Determine the [X, Y] coordinate at the center of the cell enclosing the given text.  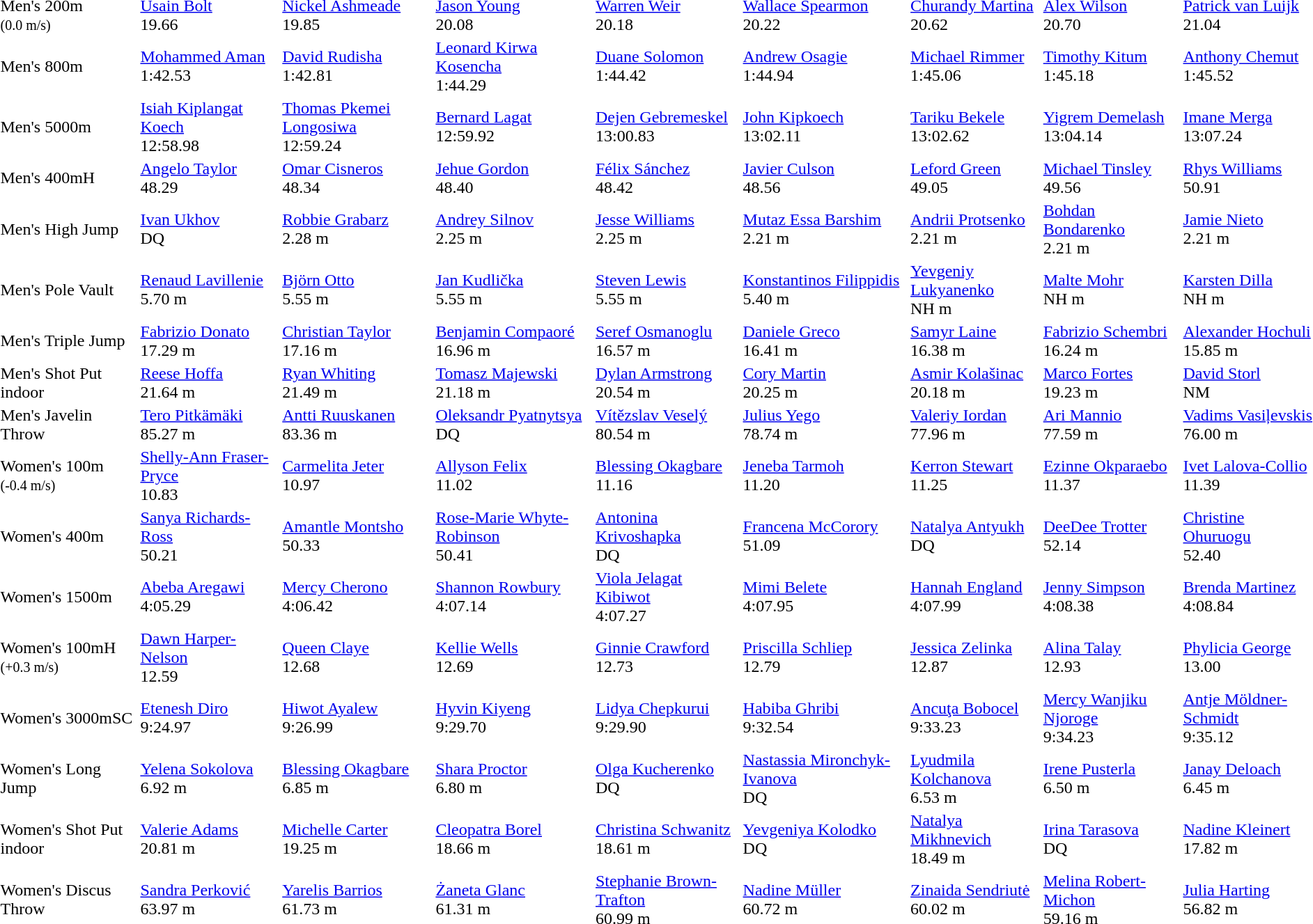
Björn Otto 5.55 m [357, 290]
Yevgeniya Kolodko DQ [825, 839]
Blessing Okagbare 11.16 [667, 476]
Valeriy Iordan 77.96 m [975, 425]
Bernard Lagat 12:59.92 [514, 127]
Seref Osmanoglu 16.57 m [667, 341]
Mimi Belete 4:07.95 [825, 597]
Timothy Kitum 1:45.18 [1111, 66]
Dylan Armstrong 20.54 m [667, 383]
Lidya Chepkurui 9:29.90 [667, 718]
Isiah Kiplangat Koech 12:58.98 [209, 127]
Alina Talay 12.93 [1111, 657]
Irina Tarasova DQ [1111, 839]
Shannon Rowbury 4:07.14 [514, 597]
Christina Schwanitz 18.61 m [667, 839]
Lyudmila Kolchanova 6.53 m [975, 778]
Reese Hoffa 21.64 m [209, 383]
Vítězslav Veselý 80.54 m [667, 425]
Samyr Laine 16.38 m [975, 341]
Carmelita Jeter 10.97 [357, 476]
Asmir Kolašinac 20.18 m [975, 383]
Jesse Williams 2.25 m [667, 229]
Javier Culson 48.56 [825, 178]
Rose-Marie Whyte-Robinson 50.41 [514, 536]
Antonina Krivoshapka DQ [667, 536]
Thomas Pkemei Longosiwa 12:59.24 [357, 127]
Ivan Ukhov DQ [209, 229]
Robbie Grabarz 2.28 m [357, 229]
Ginnie Crawford 12.73 [667, 657]
Nastassia Mironchyk-Ivanova DQ [825, 778]
Cleopatra Borel 18.66 m [514, 839]
Priscilla Schliep 12.79 [825, 657]
Mohammed Aman 1:42.53 [209, 66]
Kerron Stewart 11.25 [975, 476]
Hannah England 4:07.99 [975, 597]
Steven Lewis 5.55 m [667, 290]
Francena McCorory 51.09 [825, 536]
Yigrem Demelash 13:04.14 [1111, 127]
Queen Claye 12.68 [357, 657]
Viola Jelagat Kibiwot 4:07.27 [667, 597]
Julius Yego 78.74 m [825, 425]
Natalya Mikhnevich 18.49 m [975, 839]
Hiwot Ayalew 9:26.99 [357, 718]
Oleksandr Pyatnytsya DQ [514, 425]
Félix Sánchez 48.42 [667, 178]
Tomasz Majewski 21.18 m [514, 383]
Andrii Protsenko 2.21 m [975, 229]
Fabrizio Donato 17.29 m [209, 341]
John Kipkoech 13:02.11 [825, 127]
Duane Solomon 1:44.42 [667, 66]
Etenesh Diro 9:24.97 [209, 718]
Renaud Lavillenie 5.70 m [209, 290]
Jan Kudlička 5.55 m [514, 290]
Ari Mannio 77.59 m [1111, 425]
Dawn Harper-Nelson 12.59 [209, 657]
Mercy Cherono 4:06.42 [357, 597]
Yelena Sokolova 6.92 m [209, 778]
Abeba Aregawi 4:05.29 [209, 597]
Andrey Silnov 2.25 m [514, 229]
Jeneba Tarmoh 11.20 [825, 476]
Ancuţa Bobocel 9:33.23 [975, 718]
Omar Cisneros 48.34 [357, 178]
Olga Kucherenko DQ [667, 778]
Sanya Richards-Ross 50.21 [209, 536]
Konstantinos Filippidis 5.40 m [825, 290]
Shelly-Ann Fraser-Pryce 10.83 [209, 476]
Christian Taylor 17.16 m [357, 341]
Valerie Adams 20.81 m [209, 839]
Tero Pitkämäki 85.27 m [209, 425]
Bohdan Bondarenko 2.21 m [1111, 229]
Antti Ruuskanen 83.36 m [357, 425]
Kellie Wells 12.69 [514, 657]
Cory Martin 20.25 m [825, 383]
Amantle Montsho 50.33 [357, 536]
Jessica Zelinka 12.87 [975, 657]
Mercy Wanjiku Njoroge 9:34.23 [1111, 718]
Hyvin Kiyeng 9:29.70 [514, 718]
Michelle Carter 19.25 m [357, 839]
Yevgeniy Lukyanenko NH m [975, 290]
Leford Green 49.05 [975, 178]
Marco Fortes 19.23 m [1111, 383]
Daniele Greco 16.41 m [825, 341]
Jehue Gordon 48.40 [514, 178]
Natalya Antyukh DQ [975, 536]
Allyson Felix 11.02 [514, 476]
Irene Pusterla 6.50 m [1111, 778]
Jenny Simpson 4:08.38 [1111, 597]
Habiba Ghribi 9:32.54 [825, 718]
Ezinne Okparaebo 11.37 [1111, 476]
Angelo Taylor 48.29 [209, 178]
Leonard Kirwa Kosencha 1:44.29 [514, 66]
Michael Tinsley 49.56 [1111, 178]
Andrew Osagie 1:44.94 [825, 66]
Fabrizio Schembri 16.24 m [1111, 341]
Blessing Okagbare 6.85 m [357, 778]
Dejen Gebremeskel 13:00.83 [667, 127]
Mutaz Essa Barshim 2.21 m [825, 229]
DeeDee Trotter 52.14 [1111, 536]
Malte Mohr NH m [1111, 290]
Benjamin Compaoré 16.96 m [514, 341]
Shara Proctor 6.80 m [514, 778]
Ryan Whiting 21.49 m [357, 383]
Michael Rimmer 1:45.06 [975, 66]
David Rudisha 1:42.81 [357, 66]
Tariku Bekele 13:02.62 [975, 127]
